Scan for the cell matching the given text and deliver its [X, Y] coordinate at center. 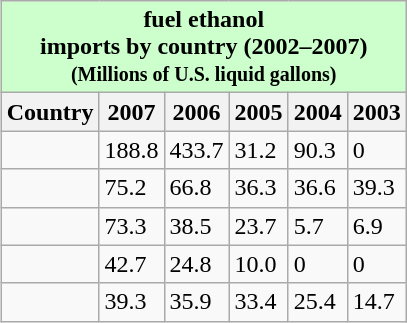
Country [50, 112]
25.4 [318, 302]
5.7 [318, 226]
31.2 [258, 150]
36.6 [318, 188]
35.9 [196, 302]
36.3 [258, 188]
2003 [376, 112]
433.7 [196, 150]
33.4 [258, 302]
14.7 [376, 302]
24.8 [196, 264]
73.3 [132, 226]
2004 [318, 112]
fuel ethanolimports by country (2002–2007)(Millions of U.S. liquid gallons) [204, 47]
188.8 [132, 150]
75.2 [132, 188]
90.3 [318, 150]
6.9 [376, 226]
2005 [258, 112]
66.8 [196, 188]
42.7 [132, 264]
38.5 [196, 226]
2007 [132, 112]
23.7 [258, 226]
10.0 [258, 264]
2006 [196, 112]
